Search for the cell housing the specified text and yield its (x, y) center coordinate. 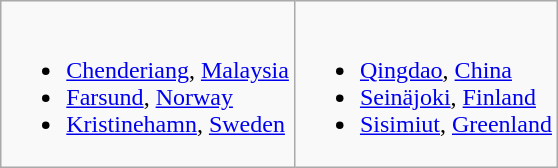
Chenderiang, Malaysia Farsund, Norway Kristinehamn, Sweden (148, 84)
Qingdao, China Seinäjoki, Finland Sisimiut, Greenland (426, 84)
